Extract the (x, y) coordinate from the center of the cell holding the provided text.  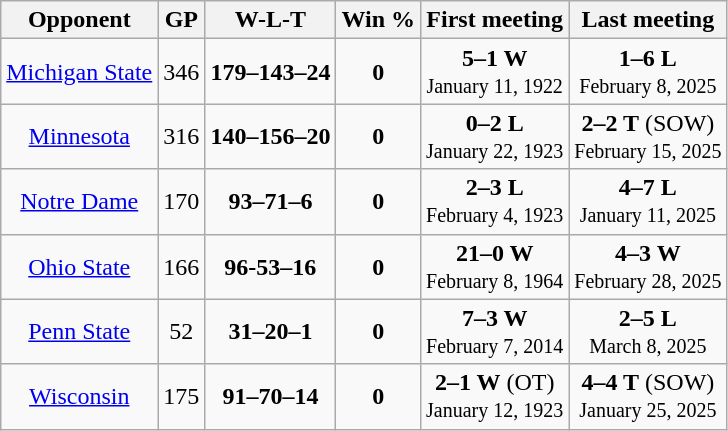
Wisconsin (80, 396)
Penn State (80, 332)
31–20–1 (270, 332)
2–2 T (SOW)February 15, 2025 (648, 136)
166 (182, 266)
First meeting (495, 20)
Notre Dame (80, 202)
96-53–16 (270, 266)
170 (182, 202)
91–70–14 (270, 396)
Opponent (80, 20)
316 (182, 136)
93–71–6 (270, 202)
4–3 WFebruary 28, 2025 (648, 266)
179–143–24 (270, 72)
GP (182, 20)
Win % (378, 20)
21–0 WFebruary 8, 1964 (495, 266)
Last meeting (648, 20)
2–5 LMarch 8, 2025 (648, 332)
140–156–20 (270, 136)
W-L-T (270, 20)
1–6 LFebruary 8, 2025 (648, 72)
Ohio State (80, 266)
346 (182, 72)
2–3 LFebruary 4, 1923 (495, 202)
4–4 T (SOW)January 25, 2025 (648, 396)
7–3 WFebruary 7, 2014 (495, 332)
0–2 LJanuary 22, 1923 (495, 136)
4–7 LJanuary 11, 2025 (648, 202)
175 (182, 396)
52 (182, 332)
5–1 WJanuary 11, 1922 (495, 72)
2–1 W (OT)January 12, 1923 (495, 396)
Minnesota (80, 136)
Michigan State (80, 72)
